For the text-containing cell, return its midpoint in (X, Y) coordinate format. 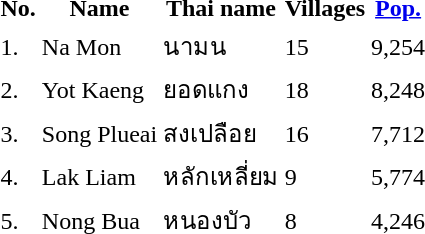
18 (324, 90)
Lak Liam (99, 176)
หลักเหลี่ยม (221, 176)
15 (324, 46)
9 (324, 176)
นามน (221, 46)
Song Plueai (99, 133)
ยอดแกง (221, 90)
สงเปลือย (221, 133)
Yot Kaeng (99, 90)
16 (324, 133)
Na Mon (99, 46)
